Extract the (X, Y) coordinate from the center of the cell holding the provided text.  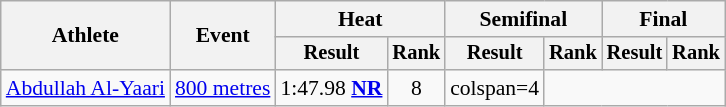
Semifinal (524, 19)
800 metres (222, 88)
8 (416, 88)
colspan=4 (494, 88)
Heat (360, 19)
Final (664, 19)
Athlete (86, 36)
Abdullah Al-Yaari (86, 88)
Event (222, 36)
1:47.98 NR (331, 88)
